Provide the [X, Y] coordinate of the cell's center where the given text is located.  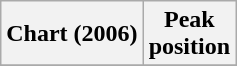
Peakposition [189, 34]
Chart (2006) [72, 34]
